Determine the (X, Y) coordinate at the center of the cell enclosing the given text.  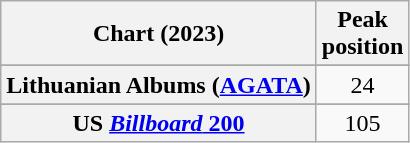
24 (362, 85)
Lithuanian Albums (AGATA) (159, 85)
Peakposition (362, 34)
US Billboard 200 (159, 123)
Chart (2023) (159, 34)
105 (362, 123)
